Capture the cell that displays the provided text and extract its [X, Y] central coordinate. 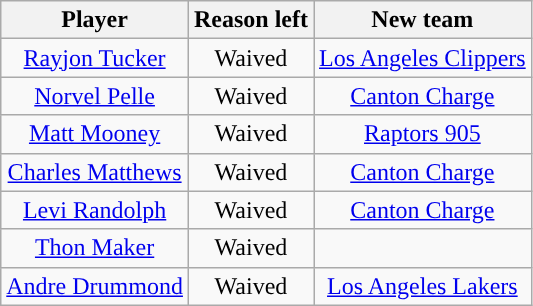
Levi Randolph [95, 210]
Matt Mooney [95, 134]
Thon Maker [95, 248]
Norvel Pelle [95, 96]
Raptors 905 [423, 134]
Los Angeles Lakers [423, 286]
Charles Matthews [95, 172]
Los Angeles Clippers [423, 58]
Rayjon Tucker [95, 58]
Reason left [250, 20]
New team [423, 20]
Player [95, 20]
Andre Drummond [95, 286]
